Return the (x, y) coordinate for the center point of the cell that contains the specified text.  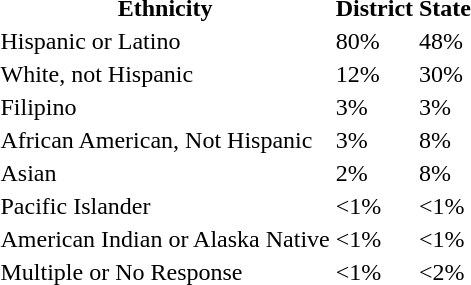
2% (374, 173)
80% (374, 41)
12% (374, 74)
